Scan for the cell matching the given text and deliver its [x, y] coordinate at center. 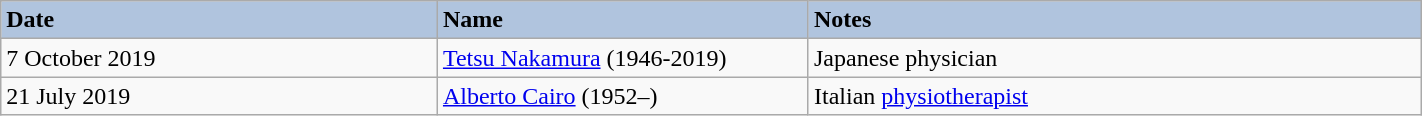
Name [622, 20]
Notes [1114, 20]
Tetsu Nakamura (1946-2019) [622, 58]
21 July 2019 [220, 96]
Italian physiotherapist [1114, 96]
Alberto Cairo (1952–) [622, 96]
7 October 2019 [220, 58]
Date [220, 20]
Japanese physician [1114, 58]
